Detect which cell encompasses the target text, then output its (x, y) center coordinate. 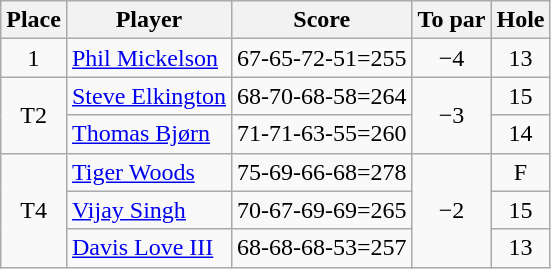
75-69-66-68=278 (322, 172)
T2 (34, 115)
Thomas Bjørn (148, 134)
1 (34, 58)
Place (34, 20)
68-70-68-58=264 (322, 96)
14 (520, 134)
67-65-72-51=255 (322, 58)
Hole (520, 20)
Player (148, 20)
70-67-69-69=265 (322, 210)
Steve Elkington (148, 96)
Phil Mickelson (148, 58)
−4 (452, 58)
F (520, 172)
71-71-63-55=260 (322, 134)
T4 (34, 210)
Davis Love III (148, 248)
Score (322, 20)
To par (452, 20)
Vijay Singh (148, 210)
68-68-68-53=257 (322, 248)
−2 (452, 210)
Tiger Woods (148, 172)
−3 (452, 115)
